Pinpoint the cell where the given text exists, returning its [X, Y] midpoint coordinate. 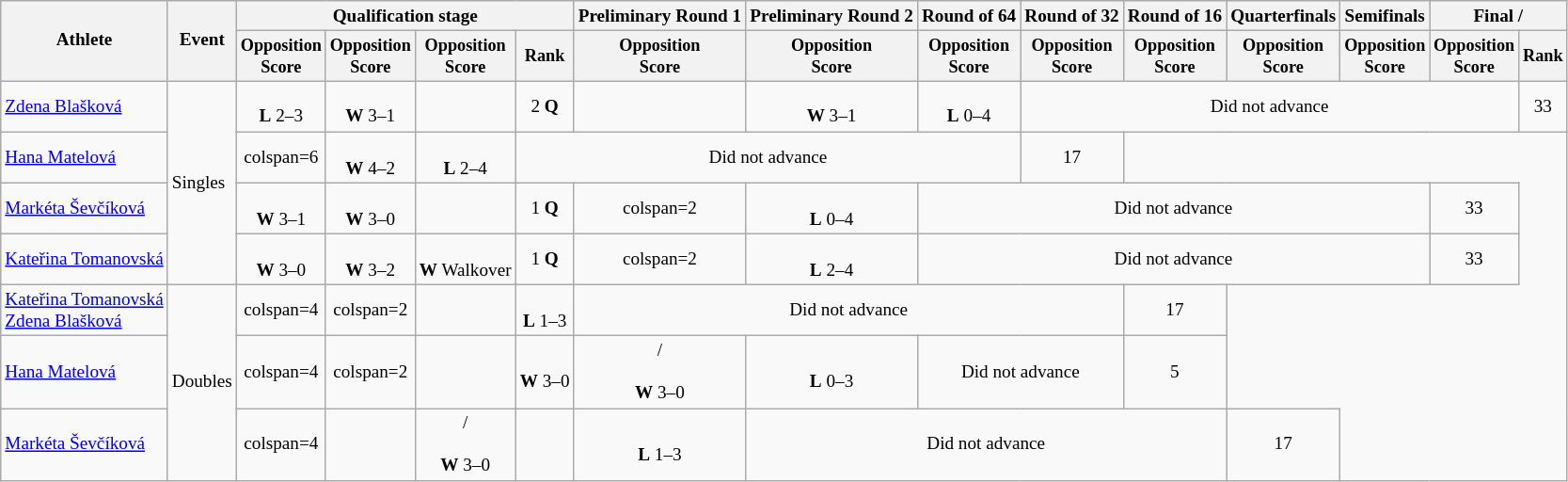
Kateřina TomanovskáZdena Blašková [85, 311]
L 2–3 [280, 106]
Quarterfinals [1283, 16]
L 0–3 [832, 373]
2 Q [545, 106]
W Walkover [465, 259]
W 3–2 [371, 259]
colspan=6 [280, 157]
Event [201, 41]
Final / [1498, 16]
Kateřina Tomanovská [85, 259]
Round of 32 [1072, 16]
Round of 64 [969, 16]
Qualification stage [404, 16]
Athlete [85, 41]
Preliminary Round 1 [660, 16]
Singles [201, 183]
Doubles [201, 382]
Round of 16 [1174, 16]
W 4–2 [371, 157]
Preliminary Round 2 [832, 16]
5 [1174, 373]
Semifinals [1385, 16]
Zdena Blašková [85, 106]
